Capture the cell that displays the provided text and extract its [x, y] central coordinate. 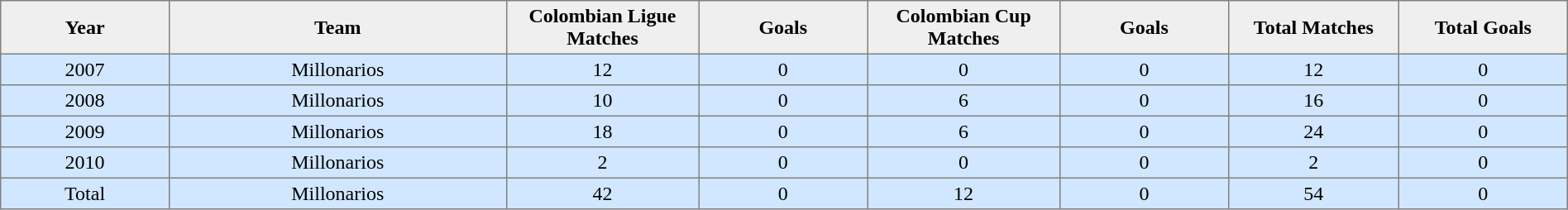
54 [1313, 193]
Team [337, 27]
2010 [85, 163]
16 [1313, 101]
42 [602, 193]
10 [602, 101]
2009 [85, 131]
Year [85, 27]
Colombian Ligue Matches [602, 27]
2008 [85, 101]
18 [602, 131]
Total Matches [1313, 27]
Total [85, 193]
24 [1313, 131]
Total Goals [1483, 27]
Colombian Cup Matches [964, 27]
2007 [85, 69]
